Detect which cell encompasses the target text, then output its [x, y] center coordinate. 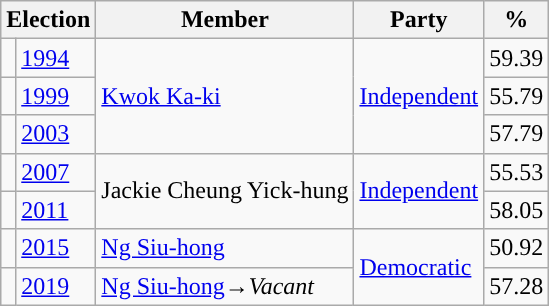
2019 [56, 286]
% [516, 20]
Member [225, 20]
2003 [56, 134]
2011 [56, 210]
1999 [56, 96]
57.79 [516, 134]
1994 [56, 58]
Election [48, 20]
50.92 [516, 248]
Party [419, 20]
Kwok Ka-ki [225, 96]
59.39 [516, 58]
55.79 [516, 96]
Ng Siu-hong→Vacant [225, 286]
58.05 [516, 210]
57.28 [516, 286]
Jackie Cheung Yick-hung [225, 191]
Democratic [419, 267]
55.53 [516, 172]
Ng Siu-hong [225, 248]
2007 [56, 172]
2015 [56, 248]
